Find where the given text appears and provide that cell's center as (x, y) coordinate. 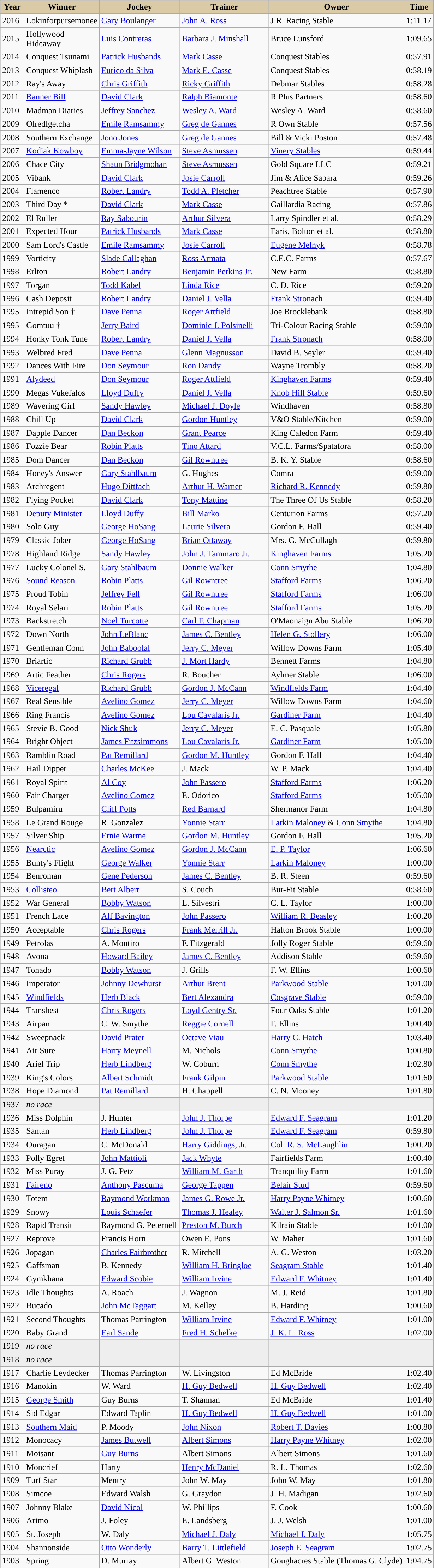
Francis Horn (140, 1238)
Honky Tonk Tune (62, 339)
Lokinforpursemonee (62, 20)
Spring (62, 1561)
1940 (12, 1064)
Dances With Fire (62, 366)
Petrolas (62, 943)
Reprove (62, 1238)
1966 (12, 715)
C. L. Taylor (337, 903)
Winner (62, 7)
Loyd Gentry Sr. (225, 1010)
1946 (12, 983)
John Nixon (225, 1427)
Royal Spirit (62, 782)
2004 (12, 191)
Reggie Cornell (225, 1024)
Tino Attard (225, 446)
Thomas J. Healey (225, 1212)
M. Kelley (225, 1306)
1997 (12, 285)
1948 (12, 957)
1969 (12, 675)
Benjamin Perkins Jr. (225, 272)
J. H. Madigan (337, 1494)
1972 (12, 634)
Briartic (62, 661)
1:02.80 (419, 1064)
Jockey (140, 7)
1906 (12, 1521)
1:11.17 (419, 20)
Miss Dolphin (62, 1118)
Edward Walsh (140, 1494)
Chill Up (62, 420)
Gymkhana (62, 1279)
Frank Merrill Jr. (225, 930)
Viceregal (62, 688)
Brian Ottaway (225, 540)
David Prater (140, 1037)
2014 (12, 57)
Bert Albert (140, 889)
Welbred Fred (62, 352)
1937 (12, 1104)
Ramblin Road (62, 755)
V&O Stable/Kitchen (337, 420)
F. W. Ellins (337, 970)
William R. Beasley (337, 916)
J. Hunter (140, 1118)
Kilrain Stable (337, 1225)
1981 (12, 513)
1941 (12, 1051)
Intrepid Son † (62, 312)
Ray Sabourin (140, 218)
1956 (12, 849)
E. C. Pasquale (337, 728)
Archregent (62, 487)
Moncrief (62, 1467)
C. McDonald (140, 1145)
Jerry Baird (140, 325)
1968 (12, 688)
Ring Francis (62, 715)
Walter J. Salmon Sr. (337, 1212)
George Walker (140, 863)
Gold Square LLC (337, 164)
Bill & Vicki Poston (337, 137)
Barry T. Littlefield (225, 1548)
Arthur Silvera (225, 218)
C.E.C. Farms (337, 258)
Southern Maid (62, 1427)
1987 (12, 433)
Benroman (62, 876)
Belair Stud (337, 1185)
Hugo Dittfach (140, 487)
Carl F. Chapman (225, 621)
Rapid Transit (62, 1225)
2005 (12, 177)
William M. Garth (225, 1171)
1985 (12, 460)
Le Grand Rouge (62, 822)
Real Sensible (62, 701)
M. Nichols (225, 1051)
Artic Feather (62, 675)
1982 (12, 500)
Faris, Bolton et al. (337, 231)
0:57.56 (419, 124)
Baby Grand (62, 1333)
Jolly Roger Stable (337, 943)
J. Mack (225, 768)
G. Graydon (225, 1494)
1927 (12, 1238)
2015 (12, 39)
George Tappen (225, 1185)
R. L. Thomas (337, 1467)
1958 (12, 822)
Wavering Girl (62, 406)
Michael J. Doyle (225, 406)
Bruce Lunsford (337, 39)
B. Kennedy (140, 1266)
1992 (12, 366)
0:58.28 (419, 84)
Harry C. Hatch (337, 1037)
0:59.26 (419, 177)
J. Foley (140, 1521)
1911 (12, 1453)
Ricky Griffith (225, 84)
Trainer (225, 7)
1974 (12, 607)
1986 (12, 446)
1973 (12, 621)
1991 (12, 379)
0:57.90 (419, 191)
Jono Jones (140, 137)
G. Hughes (225, 473)
Herb Black (140, 997)
Joe Brocklebank (337, 312)
Mrs. G. McCullagh (337, 540)
1905 (12, 1534)
Madman Diaries (62, 110)
C. N. Mooney (337, 1091)
Larkin Maloney & Conn Smythe (337, 822)
2011 (12, 97)
Solo Guy (62, 527)
1925 (12, 1266)
1918 (12, 1359)
Monocacy (62, 1440)
Knob Hill Stable (337, 393)
Todd A. Pletcher (225, 191)
2009 (12, 124)
Arimo (62, 1521)
Shermanor Farm (337, 809)
Vibank (62, 177)
Ralph Biamonte (225, 97)
French Lace (62, 916)
David B. Seyler (337, 352)
Shannonside (62, 1548)
1930 (12, 1198)
Collisteo (62, 889)
James G. Rowe Jr. (225, 1198)
1967 (12, 701)
1928 (12, 1225)
Howard Bailey (140, 957)
Jeffrey Sanchez (140, 110)
Polly Egret (62, 1158)
1938 (12, 1091)
W. Livingston (225, 1373)
1915 (12, 1400)
Torgan (62, 285)
1942 (12, 1037)
Sweepnack (62, 1037)
Stevie B. Good (62, 728)
Eugene Melnyk (337, 245)
1964 (12, 742)
Alydeed (62, 379)
Alf Bavington (140, 916)
Joseph E. Seagram (337, 1548)
2007 (12, 151)
1909 (12, 1480)
Helen G. Stollery (337, 634)
Harty (140, 1467)
1:05.80 (419, 728)
2008 (12, 137)
D. Murray (140, 1561)
Shaun Bridgmohan (140, 164)
1936 (12, 1118)
1950 (12, 930)
1935 (12, 1131)
Albert Schmidt (140, 1078)
1970 (12, 661)
1922 (12, 1306)
Classic Joker (62, 540)
1:04.75 (419, 1561)
0:57.91 (419, 57)
Sound Reason (62, 580)
1990 (12, 393)
W. P. Mack (337, 768)
1999 (12, 258)
1989 (12, 406)
Harry Giddings, Jr. (225, 1145)
Expected Hour (62, 231)
W. Maher (337, 1238)
0:59.20 (419, 285)
Turf Star (62, 1480)
J. G. Petz (140, 1171)
Richard R. Kennedy (337, 487)
Time (419, 7)
Acceptable (62, 930)
Johnny Blake (62, 1507)
Halton Brook Stable (337, 930)
1976 (12, 580)
Bucado (62, 1306)
Red Barnard (225, 809)
1944 (12, 1010)
Peachtree Stable (337, 191)
1947 (12, 970)
B. Harding (337, 1306)
1931 (12, 1185)
Imperator (62, 983)
A. Roach (140, 1292)
Gordon Huntley (225, 420)
1984 (12, 473)
Slade Callaghan (140, 258)
Edward Taplin (140, 1413)
Windhaven (337, 406)
King Caledon Farm (337, 433)
1932 (12, 1171)
1957 (12, 836)
J. K. L. Ross (337, 1333)
1949 (12, 943)
Larkin Maloney (337, 863)
1996 (12, 298)
1:05.40 (419, 648)
Luis Contreras (140, 39)
Octave Viau (225, 1037)
2013 (12, 70)
St. Joseph (62, 1534)
1910 (12, 1467)
Backstretch (62, 621)
Four Oaks Stable (337, 1010)
Johnny Dewhurst (140, 983)
R. Gonzalez (140, 822)
2001 (12, 231)
1923 (12, 1292)
Fozzie Bear (62, 446)
Bulpamiru (62, 809)
Fred H. Schelke (225, 1333)
Barbara J. Minshall (225, 39)
2000 (12, 245)
Vinery Stables (337, 151)
Arthur H. Warner (225, 487)
Bur-Fit Stable (337, 889)
Mark E. Casse (225, 70)
C. W. Smythe (140, 1024)
1919 (12, 1346)
Donnie Walker (225, 567)
Henry McDaniel (225, 1467)
0:58.29 (419, 218)
War General (62, 903)
Royal Selari (62, 607)
1:05.75 (419, 1534)
Larry Spindler et al. (337, 218)
Raymond Workman (140, 1198)
Noel Turcotte (140, 621)
1962 (12, 768)
Fair Charger (62, 795)
0:57.48 (419, 137)
1:03.40 (419, 1037)
John J. Tammaro Jr. (225, 554)
E. P. Taylor (337, 849)
Faireno (62, 1185)
Totem (62, 1198)
Gary Boulanger (140, 20)
Centurion Farms (337, 513)
Aylmer Stable (337, 675)
0:58.19 (419, 70)
Gaillardia Racing (337, 205)
Fairfields Farm (337, 1158)
Dom Dancer (62, 460)
Flying Pocket (62, 500)
1971 (12, 648)
E. Odorico (225, 795)
Harry Meynell (140, 1051)
1904 (12, 1548)
Ron Dandy (225, 366)
Southern Exchange (62, 137)
Charlie Leydecker (62, 1373)
1914 (12, 1413)
James Butwell (140, 1440)
Frank Gilpin (225, 1078)
1953 (12, 889)
Preston M. Burch (225, 1225)
Earl Sande (140, 1333)
Glenn Magnusson (225, 352)
Al Coy (140, 782)
1916 (12, 1386)
Jim & Alice Sapara (337, 177)
Year (12, 7)
1961 (12, 782)
Silver Ship (62, 836)
Idle Thoughts (62, 1292)
B. R. Steen (337, 876)
Second Thoughts (62, 1319)
2016 (12, 20)
1951 (12, 916)
Lucky Colonel S. (62, 567)
Banner Bill (62, 97)
M. J. Reid (337, 1292)
Addison Stable (337, 957)
John Mattioli (140, 1158)
Transbest (62, 1010)
Conquest Tsunami (62, 57)
C. D. Rice (337, 285)
David Nicol (140, 1507)
1933 (12, 1158)
T. Shannan (225, 1400)
1960 (12, 795)
Comra (337, 473)
Laurie Silvera (225, 527)
1907 (12, 1507)
Ouragan (62, 1145)
0:59.44 (419, 151)
Wayne Trombly (337, 366)
Gaffsman (62, 1266)
Nick Shuk (140, 728)
2002 (12, 218)
Cosgrave Stable (337, 997)
2012 (12, 84)
Cash Deposit (62, 298)
2010 (12, 110)
Deputy Minister (62, 513)
1929 (12, 1212)
Bright Object (62, 742)
1988 (12, 420)
Chace City (62, 164)
V.C.L. Farms/Spatafora (337, 446)
Avona (62, 957)
1:06.60 (419, 849)
1980 (12, 527)
Emma-Jayne Wilson (140, 151)
1954 (12, 876)
F. Cook (337, 1507)
1912 (12, 1440)
1998 (12, 272)
1993 (12, 352)
Proud Tobin (62, 594)
Air Sure (62, 1051)
Tri-Colour Racing Stable (337, 325)
1943 (12, 1024)
1994 (12, 339)
Vorticity (62, 258)
New Farm (337, 272)
R. Mitchell (225, 1252)
W. Ward (140, 1386)
Owen E. Pons (225, 1238)
J. Wagnon (225, 1292)
Flamenco (62, 191)
Charles Fairbrother (140, 1252)
Chris Griffith (140, 84)
W. Phillips (225, 1507)
1920 (12, 1333)
Highland Ridge (62, 554)
A. Montiro (140, 943)
Sid Edgar (62, 1413)
Albert G. Weston (225, 1561)
A. G. Weston (337, 1252)
George Smith (62, 1400)
Down North (62, 634)
Manokin (62, 1386)
John LeBlanc (140, 634)
Robert T. Davies (337, 1427)
James Fitzsimmons (140, 742)
1939 (12, 1078)
Todd Kabel (140, 285)
R Own Stable (337, 124)
E. Landsberg (225, 1521)
1952 (12, 903)
Gentleman Conn (62, 648)
1965 (12, 728)
Bill Marko (225, 513)
King's Colors (62, 1078)
F. Fitzgerald (225, 943)
Anthony Pascuma (140, 1185)
1926 (12, 1252)
Tony Mattine (225, 500)
Moisant (62, 1453)
Debmar Stables (337, 84)
1978 (12, 554)
Goughacres Stable (Thomas G. Clyde) (337, 1561)
1963 (12, 755)
W. Coburn (225, 1064)
Gene Pederson (140, 876)
0:58.78 (419, 245)
Third Day * (62, 205)
0:57.86 (419, 205)
0:57.67 (419, 258)
Cliff Potts (140, 809)
Simcoe (62, 1494)
Ernie Warme (140, 836)
1959 (12, 809)
John A. Ross (225, 20)
John McTaggart (140, 1306)
Raymond G. Peternell (140, 1225)
Jeffrey Fell (140, 594)
1913 (12, 1427)
Col. R. S. McLaughlin (337, 1145)
Bert Alexandra (225, 997)
J. J. Welsh (337, 1521)
Owner (337, 7)
Megas Vukefalos (62, 393)
Tonado (62, 970)
Eurico da Silva (140, 70)
Windfields Farm (337, 688)
Bunty's Flight (62, 863)
Hope Diamond (62, 1091)
1955 (12, 863)
Linda Rice (225, 285)
O'Maonaign Abu Stable (337, 621)
Erlton (62, 272)
R. Boucher (225, 675)
1924 (12, 1279)
The Three Of Us Stable (337, 500)
1975 (12, 594)
Louis Schaefer (140, 1212)
John Baboolal (140, 648)
Grant Pearce (225, 433)
Miss Puray (62, 1171)
Honey's Answer (62, 473)
1903 (12, 1561)
Olredlgetcha (62, 124)
S. Couch (225, 889)
Otto Wonderly (140, 1548)
1908 (12, 1494)
0:57.20 (419, 513)
Ross Armata (225, 258)
L. Silvestri (225, 903)
1983 (12, 487)
1921 (12, 1319)
B. K. Y. Stable (337, 460)
Dominic J. Polsinelli (225, 325)
Ariel Trip (62, 1064)
William H. Bringloe (225, 1266)
1945 (12, 997)
P. Moody (140, 1427)
Ray's Away (62, 84)
2003 (12, 205)
Edward Scobie (140, 1279)
Kodiak Kowboy (62, 151)
R Plus Partners (337, 97)
Arthur Brent (225, 983)
Tranquility Farm (337, 1171)
1:09.65 (419, 39)
Jack Whyte (225, 1158)
Hollywood Hideaway (62, 39)
Airpan (62, 1024)
Hail Dipper (62, 768)
J. Mort Hardy (225, 661)
Santan (62, 1131)
W. Daly (140, 1534)
Seagram Stable (337, 1266)
Charles McKee (140, 768)
H. Chappell (225, 1091)
1:02.75 (419, 1548)
Gomtuu † (62, 325)
F. Ellins (337, 1024)
Sam Lord's Castle (62, 245)
Bennett Farms (337, 661)
1917 (12, 1373)
1979 (12, 540)
Mentry (140, 1480)
Conquest Whiplash (62, 70)
Snowy (62, 1212)
2006 (12, 164)
Nearctic (62, 849)
El Ruller (62, 218)
Windfields (62, 997)
1:04.60 (419, 701)
1934 (12, 1145)
J. Grills (225, 970)
0:59.21 (419, 164)
Jopagan (62, 1252)
J.R. Racing Stable (337, 20)
1:03.20 (419, 1252)
Dapple Dancer (62, 433)
1977 (12, 567)
